Provide the [x, y] coordinate of the cell's center where the given text is located.  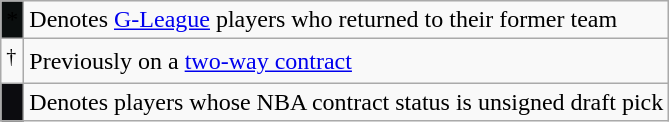
* [12, 20]
† [12, 62]
Previously on a two-way contract [346, 62]
Denotes G-League players who returned to their former team [346, 20]
Denotes players whose NBA contract status is unsigned draft pick [346, 102]
